From the cell containing the given text, extract its center point as [X, Y] coordinate. 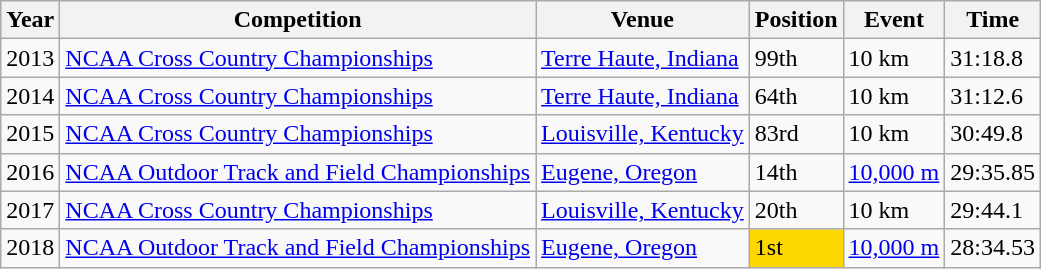
64th [796, 96]
20th [796, 210]
Competition [298, 20]
Venue [643, 20]
2016 [30, 172]
29:44.1 [993, 210]
31:18.8 [993, 58]
30:49.8 [993, 134]
14th [796, 172]
Time [993, 20]
2014 [30, 96]
28:34.53 [993, 248]
Event [894, 20]
2017 [30, 210]
2013 [30, 58]
Position [796, 20]
31:12.6 [993, 96]
2015 [30, 134]
29:35.85 [993, 172]
83rd [796, 134]
99th [796, 58]
1st [796, 248]
2018 [30, 248]
Year [30, 20]
